Find where the given text appears and provide that cell's center as (x, y) coordinate. 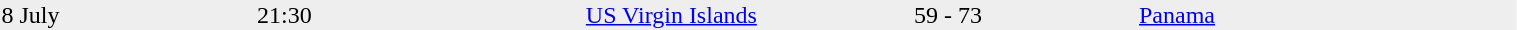
59 - 73 (948, 15)
21:30 (285, 15)
8 July (95, 15)
Panama (1328, 15)
US Virgin Islands (568, 15)
